Pinpoint the cell where the given text exists, returning its [X, Y] midpoint coordinate. 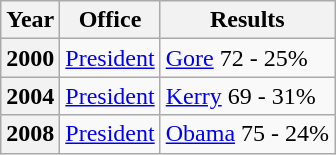
2000 [30, 58]
Office [110, 20]
2008 [30, 134]
2004 [30, 96]
Gore 72 - 25% [247, 58]
Obama 75 - 24% [247, 134]
Year [30, 20]
Kerry 69 - 31% [247, 96]
Results [247, 20]
